Return (X, Y) of the center of cell containing provided text 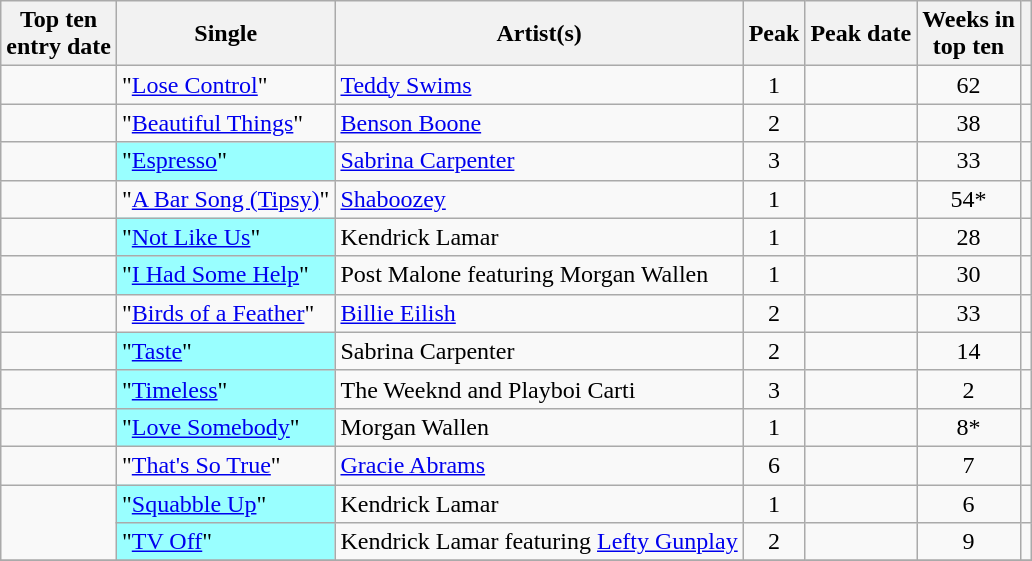
Morgan Wallen (539, 427)
30 (969, 275)
Gracie Abrams (539, 465)
"I Had Some Help" (225, 275)
14 (969, 351)
8* (969, 427)
Artist(s) (539, 34)
Kendrick Lamar featuring Lefty Gunplay (539, 542)
Weeks intop ten (969, 34)
54* (969, 199)
Billie Eilish (539, 313)
"A Bar Song (Tipsy)" (225, 199)
28 (969, 237)
38 (969, 123)
Shaboozey (539, 199)
"TV Off" (225, 542)
Peak (774, 34)
9 (969, 542)
"Espresso" (225, 161)
"Not Like Us" (225, 237)
"Love Somebody" (225, 427)
The Weeknd and Playboi Carti (539, 389)
Teddy Swims (539, 85)
"Taste" (225, 351)
Peak date (861, 34)
"Timeless" (225, 389)
"Lose Control" (225, 85)
"That's So True" (225, 465)
Top tenentry date (59, 34)
7 (969, 465)
Single (225, 34)
"Birds of a Feather" (225, 313)
Post Malone featuring Morgan Wallen (539, 275)
62 (969, 85)
"Squabble Up" (225, 503)
"Beautiful Things" (225, 123)
Benson Boone (539, 123)
